Return [X, Y] of the center of cell containing provided text 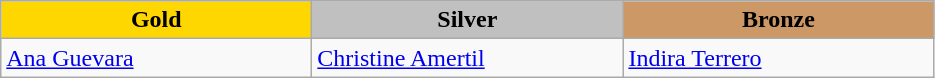
Bronze [778, 20]
Silver [468, 20]
Ana Guevara [156, 58]
Indira Terrero [778, 58]
Christine Amertil [468, 58]
Gold [156, 20]
